Return the [x, y] coordinate for the center point of the cell that contains the specified text.  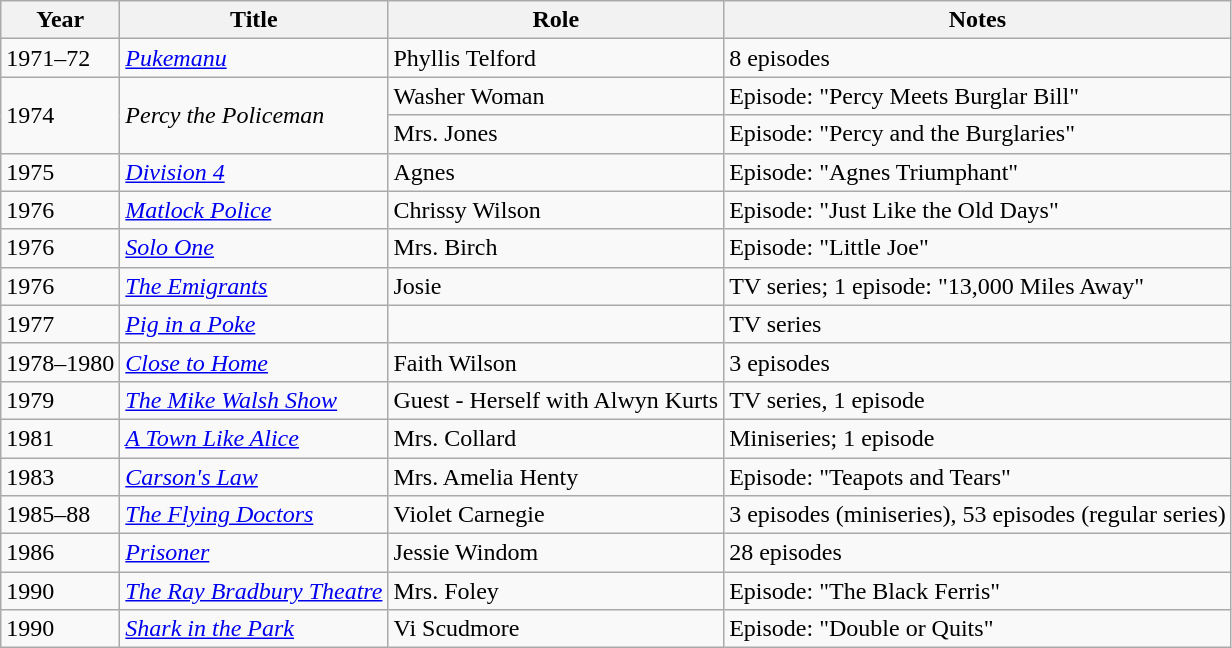
Shark in the Park [254, 629]
Vi Scudmore [556, 629]
Close to Home [254, 362]
The Flying Doctors [254, 515]
Episode: "Agnes Triumphant" [978, 172]
Phyllis Telford [556, 58]
Episode: "Percy and the Burglaries" [978, 134]
28 episodes [978, 553]
The Emigrants [254, 286]
Title [254, 20]
TV series; 1 episode: "13,000 Miles Away" [978, 286]
1978–1980 [60, 362]
Washer Woman [556, 96]
Mrs. Birch [556, 248]
1983 [60, 477]
3 episodes (miniseries), 53 episodes (regular series) [978, 515]
Episode: "Double or Quits" [978, 629]
Episode: "The Black Ferris" [978, 591]
1986 [60, 553]
Episode: "Just Like the Old Days" [978, 210]
1979 [60, 400]
Mrs. Foley [556, 591]
TV series [978, 324]
Carson's Law [254, 477]
Mrs. Jones [556, 134]
Josie [556, 286]
Episode: "Teapots and Tears" [978, 477]
Division 4 [254, 172]
Role [556, 20]
1974 [60, 115]
Guest - Herself with Alwyn Kurts [556, 400]
Violet Carnegie [556, 515]
Agnes [556, 172]
Pukemanu [254, 58]
Episode: "Percy Meets Burglar Bill" [978, 96]
Percy the Policeman [254, 115]
Prisoner [254, 553]
A Town Like Alice [254, 438]
Matlock Police [254, 210]
Mrs. Amelia Henty [556, 477]
1975 [60, 172]
Year [60, 20]
1985–88 [60, 515]
Episode: "Little Joe" [978, 248]
Pig in a Poke [254, 324]
8 episodes [978, 58]
Solo One [254, 248]
1981 [60, 438]
Mrs. Collard [556, 438]
Jessie Windom [556, 553]
Faith Wilson [556, 362]
3 episodes [978, 362]
Miniseries; 1 episode [978, 438]
Chrissy Wilson [556, 210]
TV series, 1 episode [978, 400]
The Mike Walsh Show [254, 400]
The Ray Bradbury Theatre [254, 591]
1971–72 [60, 58]
1977 [60, 324]
Notes [978, 20]
